Pinpoint the cell where the given text exists, returning its (X, Y) midpoint coordinate. 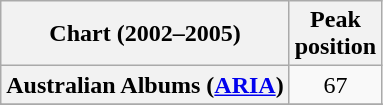
Australian Albums (ARIA) (145, 85)
67 (335, 85)
Peakposition (335, 34)
Chart (2002–2005) (145, 34)
